Scan for the cell matching the given text and deliver its [X, Y] coordinate at center. 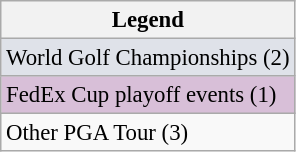
FedEx Cup playoff events (1) [148, 95]
Legend [148, 20]
World Golf Championships (2) [148, 58]
Other PGA Tour (3) [148, 133]
